Extract the [x, y] coordinate from the center of the cell holding the provided text.  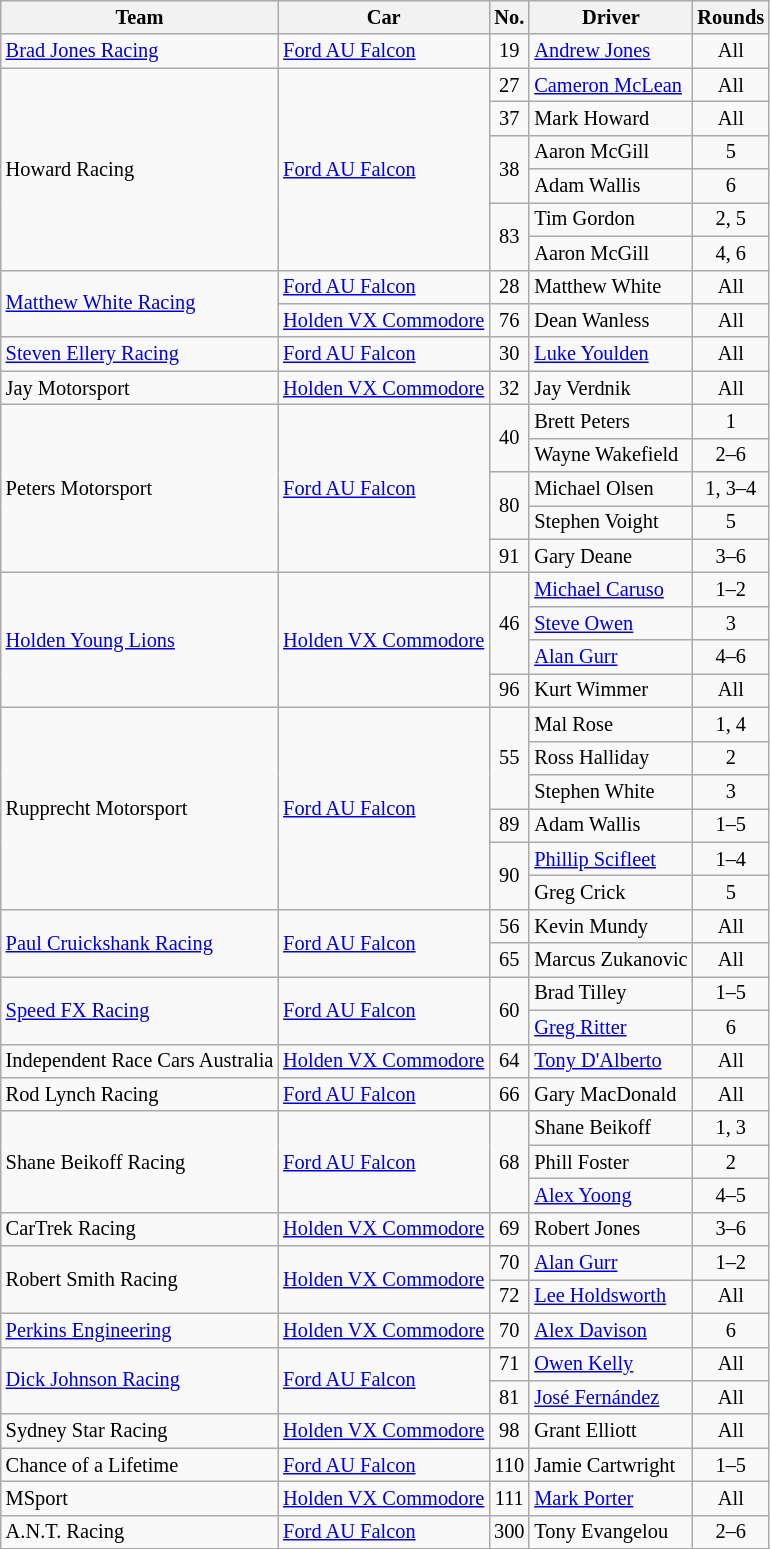
72 [509, 1296]
4–5 [732, 1195]
Lee Holdsworth [610, 1296]
27 [509, 85]
Alex Davison [610, 1330]
56 [509, 926]
Jay Verdnik [610, 388]
1 [732, 421]
Phill Foster [610, 1162]
Robert Smith Racing [140, 1280]
81 [509, 1397]
Matthew White Racing [140, 304]
Mark Howard [610, 118]
Speed FX Racing [140, 1010]
4, 6 [732, 253]
José Fernández [610, 1397]
Rod Lynch Racing [140, 1094]
Mark Porter [610, 1498]
4–6 [732, 657]
Dick Johnson Racing [140, 1380]
No. [509, 17]
300 [509, 1532]
Stephen White [610, 791]
89 [509, 825]
Perkins Engineering [140, 1330]
Mal Rose [610, 724]
28 [509, 287]
Luke Youlden [610, 354]
Independent Race Cars Australia [140, 1061]
91 [509, 556]
37 [509, 118]
Brad Jones Racing [140, 51]
71 [509, 1364]
Grant Elliott [610, 1431]
1, 3 [732, 1128]
1, 3–4 [732, 489]
Steven Ellery Racing [140, 354]
46 [509, 622]
Kevin Mundy [610, 926]
Holden Young Lions [140, 640]
Stephen Voight [610, 522]
Gary Deane [610, 556]
55 [509, 758]
40 [509, 438]
Howard Racing [140, 169]
Alex Yoong [610, 1195]
Tony Evangelou [610, 1532]
Marcus Zukanovic [610, 960]
Wayne Wakefield [610, 455]
Greg Crick [610, 892]
83 [509, 236]
Chance of a Lifetime [140, 1465]
Shane Beikoff Racing [140, 1162]
Brett Peters [610, 421]
98 [509, 1431]
Jay Motorsport [140, 388]
66 [509, 1094]
90 [509, 876]
Tim Gordon [610, 219]
64 [509, 1061]
Phillip Scifleet [610, 859]
Kurt Wimmer [610, 690]
Owen Kelly [610, 1364]
Steve Owen [610, 623]
Michael Caruso [610, 589]
65 [509, 960]
2, 5 [732, 219]
Greg Ritter [610, 1027]
Ross Halliday [610, 758]
CarTrek Racing [140, 1229]
1–4 [732, 859]
Team [140, 17]
Brad Tilley [610, 993]
Sydney Star Racing [140, 1431]
1, 4 [732, 724]
111 [509, 1498]
110 [509, 1465]
Peters Motorsport [140, 488]
30 [509, 354]
Robert Jones [610, 1229]
80 [509, 506]
MSport [140, 1498]
68 [509, 1162]
Shane Beikoff [610, 1128]
69 [509, 1229]
96 [509, 690]
76 [509, 320]
Rounds [732, 17]
Jamie Cartwright [610, 1465]
Tony D'Alberto [610, 1061]
Dean Wanless [610, 320]
A.N.T. Racing [140, 1532]
Gary MacDonald [610, 1094]
60 [509, 1010]
Matthew White [610, 287]
Car [384, 17]
38 [509, 168]
Paul Cruickshank Racing [140, 942]
Driver [610, 17]
Cameron McLean [610, 85]
Rupprecht Motorsport [140, 808]
32 [509, 388]
Andrew Jones [610, 51]
Michael Olsen [610, 489]
19 [509, 51]
